Provide the (x, y) coordinate of the cell's center where the given text is located.  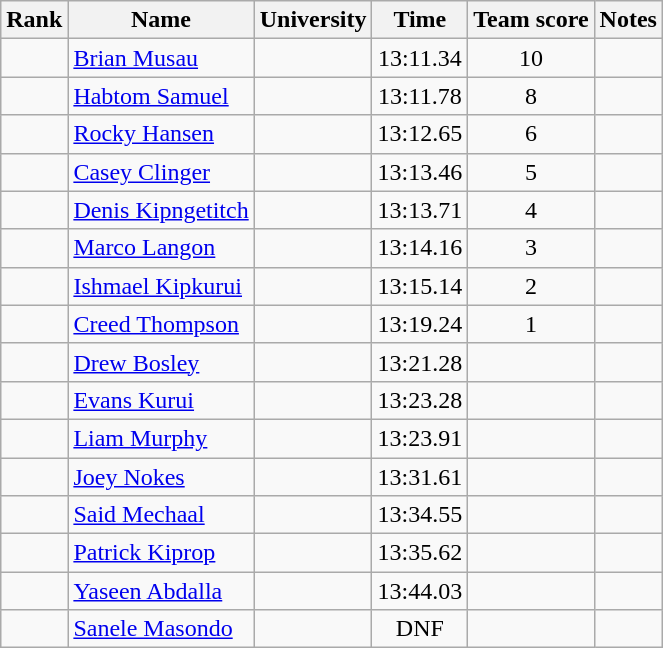
13:11.78 (420, 96)
Ishmael Kipkurui (161, 286)
Habtom Samuel (161, 96)
13:23.28 (420, 400)
Casey Clinger (161, 172)
3 (531, 248)
13:11.34 (420, 58)
2 (531, 286)
Brian Musau (161, 58)
Liam Murphy (161, 438)
Joey Nokes (161, 477)
5 (531, 172)
8 (531, 96)
University (313, 20)
1 (531, 324)
Rank (34, 20)
13:21.28 (420, 362)
Patrick Kiprop (161, 553)
6 (531, 134)
Team score (531, 20)
13:13.46 (420, 172)
Time (420, 20)
Denis Kipngetitch (161, 210)
13:15.14 (420, 286)
13:31.61 (420, 477)
10 (531, 58)
13:14.16 (420, 248)
Notes (628, 20)
Rocky Hansen (161, 134)
13:23.91 (420, 438)
13:19.24 (420, 324)
Evans Kurui (161, 400)
Said Mechaal (161, 515)
Sanele Masondo (161, 629)
Creed Thompson (161, 324)
Marco Langon (161, 248)
13:13.71 (420, 210)
DNF (420, 629)
Yaseen Abdalla (161, 591)
13:12.65 (420, 134)
4 (531, 210)
13:34.55 (420, 515)
13:44.03 (420, 591)
Drew Bosley (161, 362)
Name (161, 20)
13:35.62 (420, 553)
